For the text-containing cell, return its midpoint in (x, y) coordinate format. 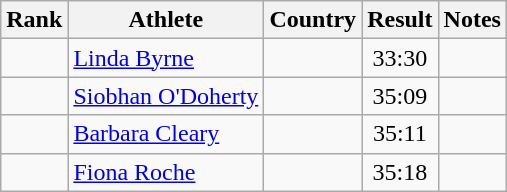
33:30 (400, 58)
Barbara Cleary (166, 134)
35:11 (400, 134)
Notes (472, 20)
35:09 (400, 96)
Linda Byrne (166, 58)
Athlete (166, 20)
Fiona Roche (166, 172)
35:18 (400, 172)
Rank (34, 20)
Result (400, 20)
Country (313, 20)
Siobhan O'Doherty (166, 96)
